Identify which cell holds the provided text, then report its (X, Y) central coordinate. 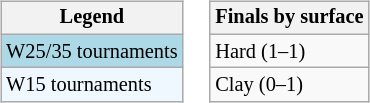
Finals by surface (289, 18)
W25/35 tournaments (92, 51)
Hard (1–1) (289, 51)
Legend (92, 18)
W15 tournaments (92, 85)
Clay (0–1) (289, 85)
